Detect which cell encompasses the target text, then output its (X, Y) center coordinate. 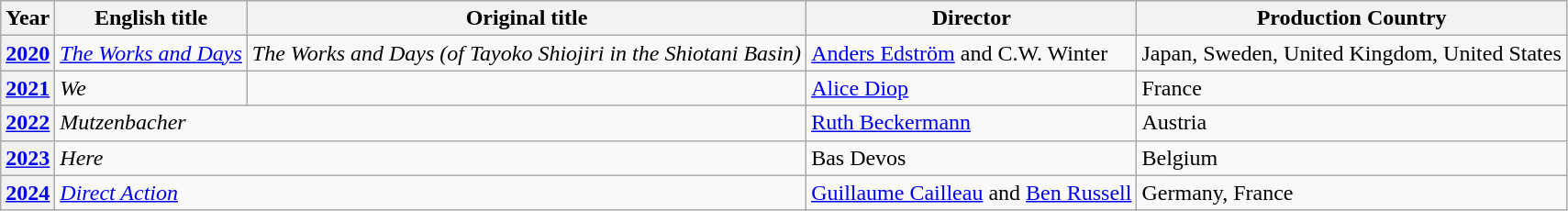
2022 (28, 123)
Japan, Sweden, United Kingdom, United States (1351, 53)
Here (431, 158)
France (1351, 88)
Mutzenbacher (431, 123)
We (151, 88)
The Works and Days (of Tayoko Shiojiri in the Shiotani Basin) (527, 53)
Bas Devos (972, 158)
Ruth Beckermann (972, 123)
The Works and Days (151, 53)
Original title (527, 18)
Anders Edström and C.W. Winter (972, 53)
2024 (28, 193)
Production Country (1351, 18)
2023 (28, 158)
Year (28, 18)
Director (972, 18)
English title (151, 18)
Germany, France (1351, 193)
Direct Action (431, 193)
Belgium (1351, 158)
2020 (28, 53)
Guillaume Cailleau and Ben Russell (972, 193)
Austria (1351, 123)
2021 (28, 88)
Alice Diop (972, 88)
